Extract the [x, y] coordinate from the center of the cell holding the provided text.  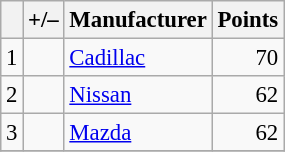
Cadillac [138, 58]
2 [12, 95]
Nissan [138, 95]
Points [248, 20]
3 [12, 133]
1 [12, 58]
Mazda [138, 133]
+/– [44, 20]
70 [248, 58]
Manufacturer [138, 20]
